Capture the cell that displays the provided text and extract its [x, y] central coordinate. 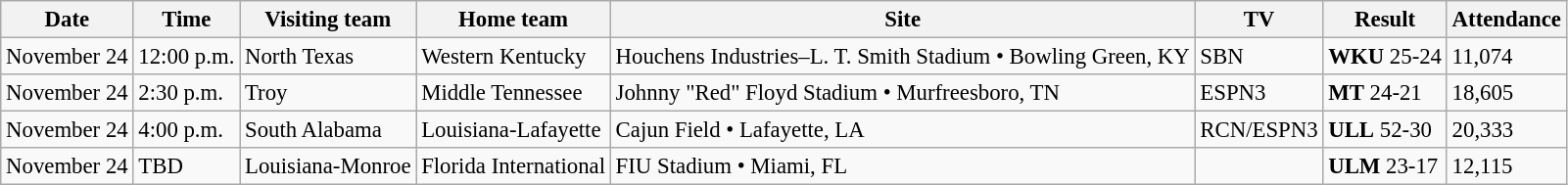
Middle Tennessee [513, 93]
Western Kentucky [513, 57]
Houchens Industries–L. T. Smith Stadium • Bowling Green, KY [903, 57]
MT 24-21 [1385, 93]
FIU Stadium • Miami, FL [903, 166]
Florida International [513, 166]
11,074 [1506, 57]
TBD [186, 166]
Louisiana-Lafayette [513, 130]
12:00 p.m. [186, 57]
SBN [1259, 57]
TV [1259, 20]
12,115 [1506, 166]
Cajun Field • Lafayette, LA [903, 130]
18,605 [1506, 93]
Result [1385, 20]
Home team [513, 20]
ULL 52-30 [1385, 130]
2:30 p.m. [186, 93]
20,333 [1506, 130]
RCN/ESPN3 [1259, 130]
Johnny "Red" Floyd Stadium • Murfreesboro, TN [903, 93]
ULM 23-17 [1385, 166]
North Texas [328, 57]
Time [186, 20]
Visiting team [328, 20]
Troy [328, 93]
Site [903, 20]
South Alabama [328, 130]
Date [67, 20]
4:00 p.m. [186, 130]
Attendance [1506, 20]
WKU 25-24 [1385, 57]
ESPN3 [1259, 93]
Louisiana-Monroe [328, 166]
